Find where the given text appears and provide that cell's center as [x, y] coordinate. 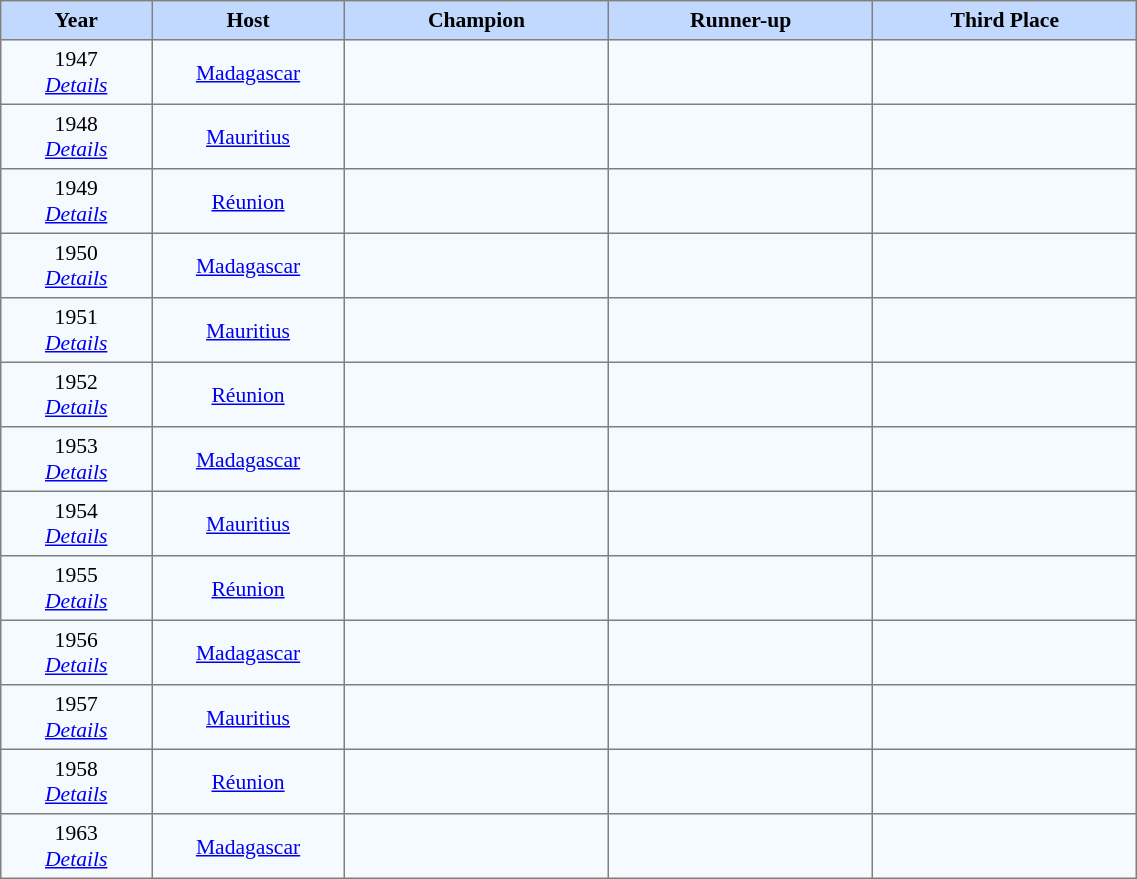
1948 Details [76, 136]
Champion [476, 20]
1951 Details [76, 330]
1952 Details [76, 394]
1954 Details [76, 523]
1950 Details [76, 265]
Runner-up [741, 20]
1963 Details [76, 846]
1956 Details [76, 652]
Third Place [1005, 20]
Host [248, 20]
1947 Details [76, 72]
1955 Details [76, 588]
1957 Details [76, 717]
Year [76, 20]
1949 Details [76, 201]
1953 Details [76, 459]
1958 Details [76, 781]
